From the cell containing the given text, extract its center point as [X, Y] coordinate. 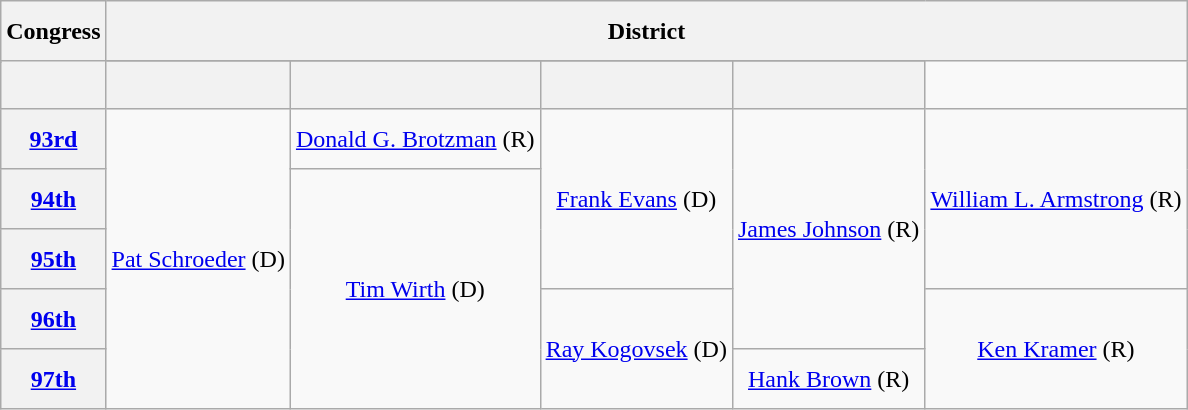
Ken Kramer (R) [1056, 349]
95th [54, 259]
Congress [54, 31]
Donald G. Brotzman (R) [415, 139]
William L. Armstrong (R) [1056, 199]
97th [54, 379]
District [646, 31]
James Johnson (R) [828, 229]
Pat Schroeder (D) [198, 259]
93rd [54, 139]
Hank Brown (R) [828, 379]
96th [54, 319]
94th [54, 199]
Ray Kogovsek (D) [636, 349]
Frank Evans (D) [636, 199]
Tim Wirth (D) [415, 289]
